Pinpoint the cell where the given text exists, returning its (x, y) midpoint coordinate. 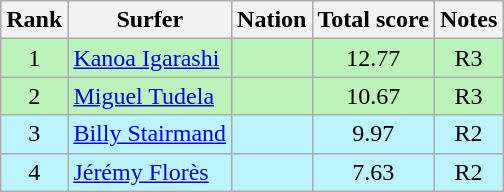
7.63 (373, 172)
10.67 (373, 96)
12.77 (373, 58)
Kanoa Igarashi (150, 58)
Miguel Tudela (150, 96)
9.97 (373, 134)
2 (34, 96)
Nation (272, 20)
4 (34, 172)
Notes (468, 20)
Surfer (150, 20)
Jérémy Florès (150, 172)
Billy Stairmand (150, 134)
3 (34, 134)
Rank (34, 20)
Total score (373, 20)
1 (34, 58)
